From the cell containing the given text, extract its center point as (X, Y) coordinate. 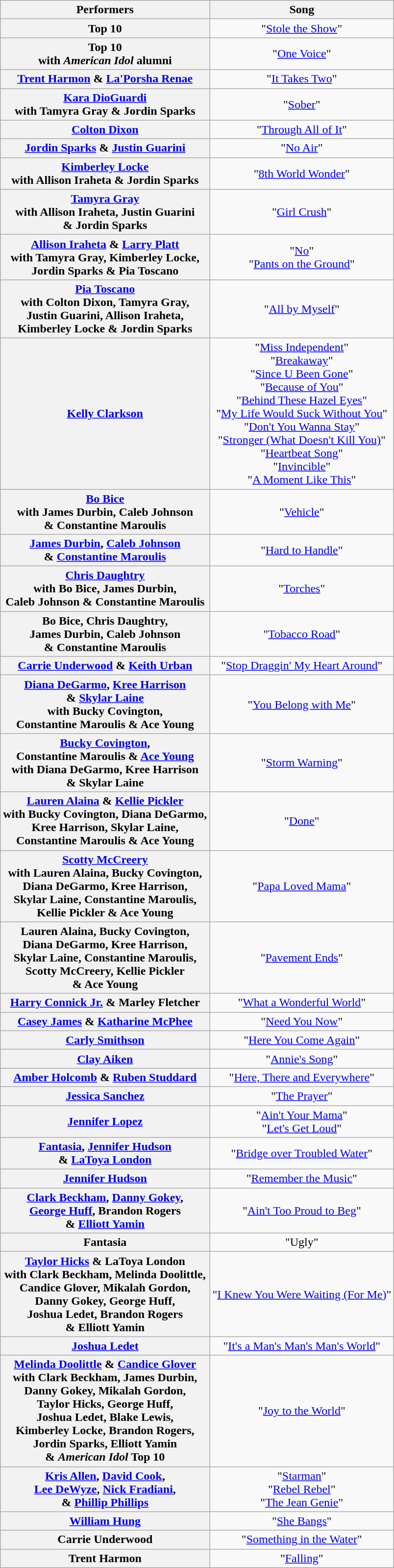
Lauren Alaina, Bucky Covington,Diana DeGarmo, Kree Harrison,Skylar Laine, Constantine Maroulis,Scotty McCreery, Kellie Pickler& Ace Young (105, 958)
"Annie's Song" (302, 1059)
"Done" (302, 821)
Colton Dixon (105, 129)
"The Prayer" (302, 1096)
Diana DeGarmo, Kree Harrison& Skylar Lainewith Bucky Covington,Constantine Maroulis & Ace Young (105, 704)
"No""Pants on the Ground" (302, 257)
"It's a Man's Man's Man's World" (302, 1346)
Kris Allen, David Cook,Lee DeWyze, Nick Fradiani,& Phillip Phillips (105, 1489)
"I Knew You Were Waiting (For Me)" (302, 1294)
"8th World Wonder" (302, 174)
"It Takes Two" (302, 79)
Kimberley Lockewith Allison Iraheta & Jordin Sparks (105, 174)
"No Air" (302, 148)
"Papa Loved Mama" (302, 886)
Tamyra Graywith Allison Iraheta, Justin Guarini& Jordin Sparks (105, 212)
Kelly Clarkson (105, 413)
Lauren Alaina & Kellie Picklerwith Bucky Covington, Diana DeGarmo,Kree Harrison, Skylar Laine,Constantine Maroulis & Ace Young (105, 821)
Top 10with American Idol alumni (105, 54)
Jennifer Hudson (105, 1179)
"Ain't Too Proud to Beg" (302, 1211)
"All by Myself" (302, 309)
"Ain't Your Mama""Let's Get Loud" (302, 1121)
"One Voice" (302, 54)
Clark Beckham, Danny Gokey,George Huff, Brandon Rogers& Elliott Yamin (105, 1211)
"Pavement Ends" (302, 958)
"Ugly" (302, 1242)
"Joy to the World" (302, 1411)
Performers (105, 10)
Scotty McCreerywith Lauren Alaina, Bucky Covington,Diana DeGarmo, Kree Harrison,Skylar Laine, Constantine Maroulis,Kellie Pickler & Ace Young (105, 886)
James Durbin, Caleb Johnson& Constantine Maroulis (105, 550)
Pia Toscanowith Colton Dixon, Tamyra Gray,Justin Guarini, Allison Iraheta,Kimberley Locke & Jordin Sparks (105, 309)
Carrie Underwood & Keith Urban (105, 666)
Top 10 (105, 28)
"Hard to Handle" (302, 550)
"Girl Crush" (302, 212)
Jordin Sparks & Justin Guarini (105, 148)
"Starman""Rebel Rebel""The Jean Genie" (302, 1489)
"She Bangs" (302, 1521)
Carly Smithson (105, 1040)
"What a Wonderful World" (302, 1003)
"Falling" (302, 1558)
William Hung (105, 1521)
Harry Connick Jr. & Marley Fletcher (105, 1003)
Allison Iraheta & Larry Plattwith Tamyra Gray, Kimberley Locke,Jordin Sparks & Pia Toscano (105, 257)
Kara DioGuardiwith Tamyra Gray & Jordin Sparks (105, 104)
"Stop Draggin' My Heart Around" (302, 666)
Amber Holcomb & Ruben Studdard (105, 1077)
Clay Aiken (105, 1059)
Bo Bice, Chris Daughtry,James Durbin, Caleb Johnson& Constantine Maroulis (105, 634)
Chris Daughtrywith Bo Bice, James Durbin,Caleb Johnson & Constantine Maroulis (105, 589)
Bo Bicewith James Durbin, Caleb Johnson& Constantine Maroulis (105, 512)
Song (302, 10)
Jessica Sanchez (105, 1096)
"Something in the Water" (302, 1540)
"Sober" (302, 104)
"Storm Warning" (302, 763)
Joshua Ledet (105, 1346)
Fantasia (105, 1242)
"You Belong with Me" (302, 704)
"Vehicle" (302, 512)
"Bridge over Troubled Water" (302, 1153)
"Here, There and Everywhere" (302, 1077)
"Through All of It" (302, 129)
"Tobacco Road" (302, 634)
"Stole the Show" (302, 28)
Fantasia, Jennifer Hudson& LaToya London (105, 1153)
"Need You Now" (302, 1021)
Jennifer Lopez (105, 1121)
Casey James & Katharine McPhee (105, 1021)
Bucky Covington,Constantine Maroulis & Ace Youngwith Diana DeGarmo, Kree Harrison& Skylar Laine (105, 763)
Trent Harmon & La'Porsha Renae (105, 79)
Trent Harmon (105, 1558)
"Remember the Music" (302, 1179)
"Here You Come Again" (302, 1040)
"Torches" (302, 589)
Carrie Underwood (105, 1540)
